Return (X, Y) of the center of cell containing provided text 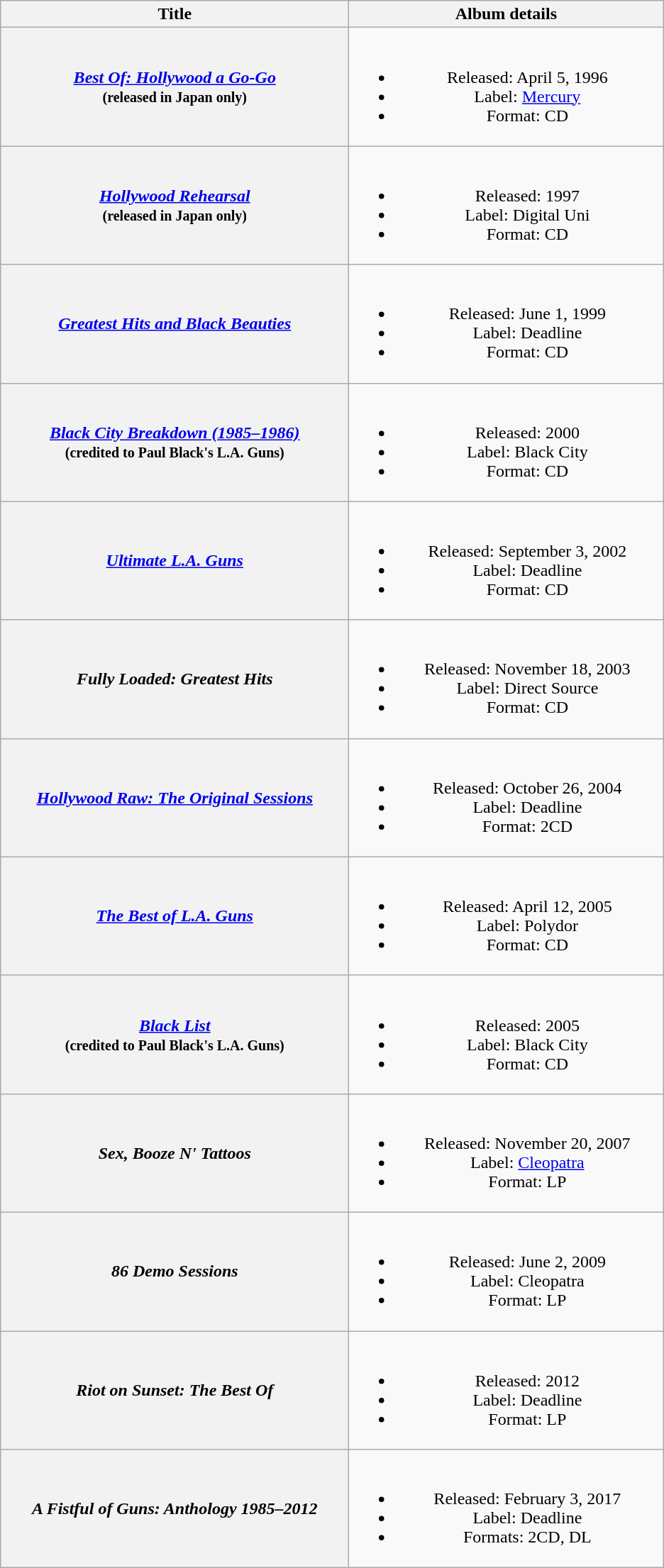
Released: September 3, 2002Label: DeadlineFormat: CD (507, 560)
Album details (507, 14)
Released: 2005Label: Black CityFormat: CD (507, 1034)
Hollywood Raw: The Original Sessions (175, 797)
Title (175, 14)
Released: 2000Label: Black CityFormat: CD (507, 443)
86 Demo Sessions (175, 1271)
Released: June 1, 1999Label: DeadlineFormat: CD (507, 323)
Sex, Booze N' Tattoos (175, 1153)
Released: 2012Label: DeadlineFormat: LP (507, 1390)
Released: April 5, 1996Label: MercuryFormat: CD (507, 87)
Black List(credited to Paul Black's L.A. Guns) (175, 1034)
Hollywood Rehearsal(released in Japan only) (175, 206)
Released: October 26, 2004Label: DeadlineFormat: 2CD (507, 797)
Released: February 3, 2017Label: DeadlineFormats: 2CD, DL (507, 1509)
The Best of L.A. Guns (175, 916)
Fully Loaded: Greatest Hits (175, 679)
Best Of: Hollywood a Go-Go(released in Japan only) (175, 87)
Ultimate L.A. Guns (175, 560)
Released: November 20, 2007Label: CleopatraFormat: LP (507, 1153)
Greatest Hits and Black Beauties (175, 323)
Released: November 18, 2003Label: Direct SourceFormat: CD (507, 679)
Released: 1997Label: Digital UniFormat: CD (507, 206)
Released: June 2, 2009Label: CleopatraFormat: LP (507, 1271)
Released: April 12, 2005Label: PolydorFormat: CD (507, 916)
Black City Breakdown (1985–1986)(credited to Paul Black's L.A. Guns) (175, 443)
A Fistful of Guns: Anthology 1985–2012 (175, 1509)
Riot on Sunset: The Best Of (175, 1390)
